Return [x, y] of the center of cell containing provided text 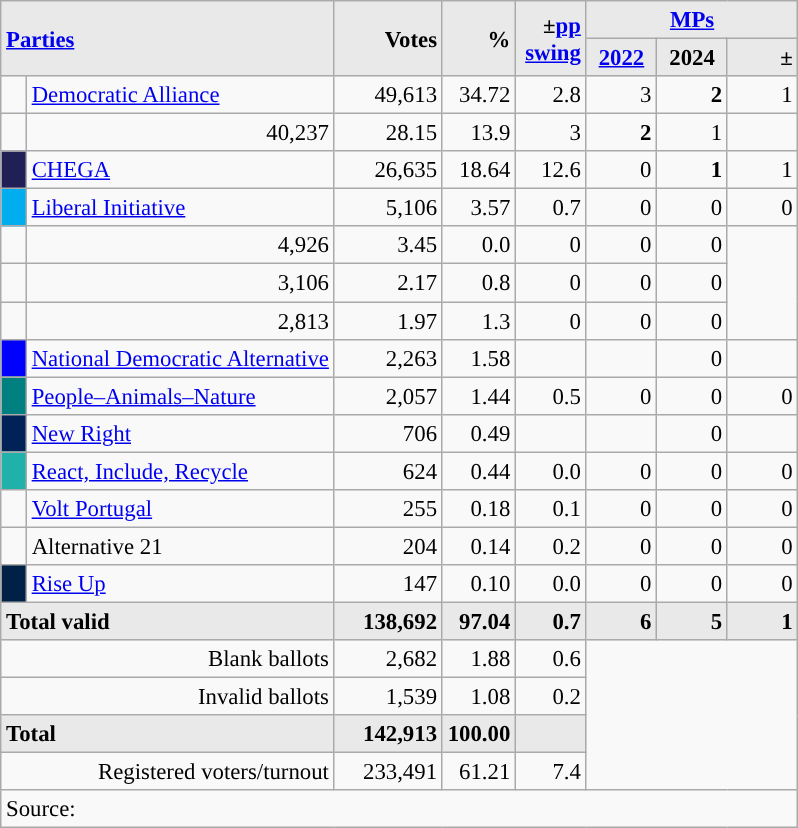
97.04 [478, 621]
MPs [692, 20]
% [478, 38]
± [762, 58]
138,692 [388, 621]
National Democratic Alternative [180, 358]
0.1 [552, 509]
Invalid ballots [168, 697]
People–Animals–Nature [180, 396]
1.08 [478, 697]
New Right [180, 433]
18.64 [478, 170]
40,237 [180, 133]
1.97 [388, 321]
204 [388, 546]
Democratic Alliance [180, 95]
Total [168, 734]
5 [692, 621]
Source: [400, 809]
624 [388, 471]
12.6 [552, 170]
±pp swing [552, 38]
4,926 [180, 245]
Blank ballots [168, 659]
6 [622, 621]
2022 [622, 58]
34.72 [478, 95]
3,106 [180, 283]
1.88 [478, 659]
147 [388, 584]
7.4 [552, 772]
2,682 [388, 659]
706 [388, 433]
Volt Portugal [180, 509]
0.14 [478, 546]
142,913 [388, 734]
49,613 [388, 95]
1.44 [478, 396]
100.00 [478, 734]
0.5 [552, 396]
1.58 [478, 358]
255 [388, 509]
0.44 [478, 471]
0.8 [478, 283]
2.17 [388, 283]
Parties [168, 38]
Rise Up [180, 584]
Alternative 21 [180, 546]
CHEGA [180, 170]
0.18 [478, 509]
2,813 [180, 321]
2.8 [552, 95]
React, Include, Recycle [180, 471]
5,106 [388, 208]
13.9 [478, 133]
Registered voters/turnout [168, 772]
1.3 [478, 321]
28.15 [388, 133]
2,263 [388, 358]
26,635 [388, 170]
2,057 [388, 396]
3.57 [478, 208]
Votes [388, 38]
2024 [692, 58]
3.45 [388, 245]
Total valid [168, 621]
1,539 [388, 697]
0.6 [552, 659]
233,491 [388, 772]
0.49 [478, 433]
Liberal Initiative [180, 208]
61.21 [478, 772]
0.10 [478, 584]
